Extract the (X, Y) coordinate from the center of the cell holding the provided text.  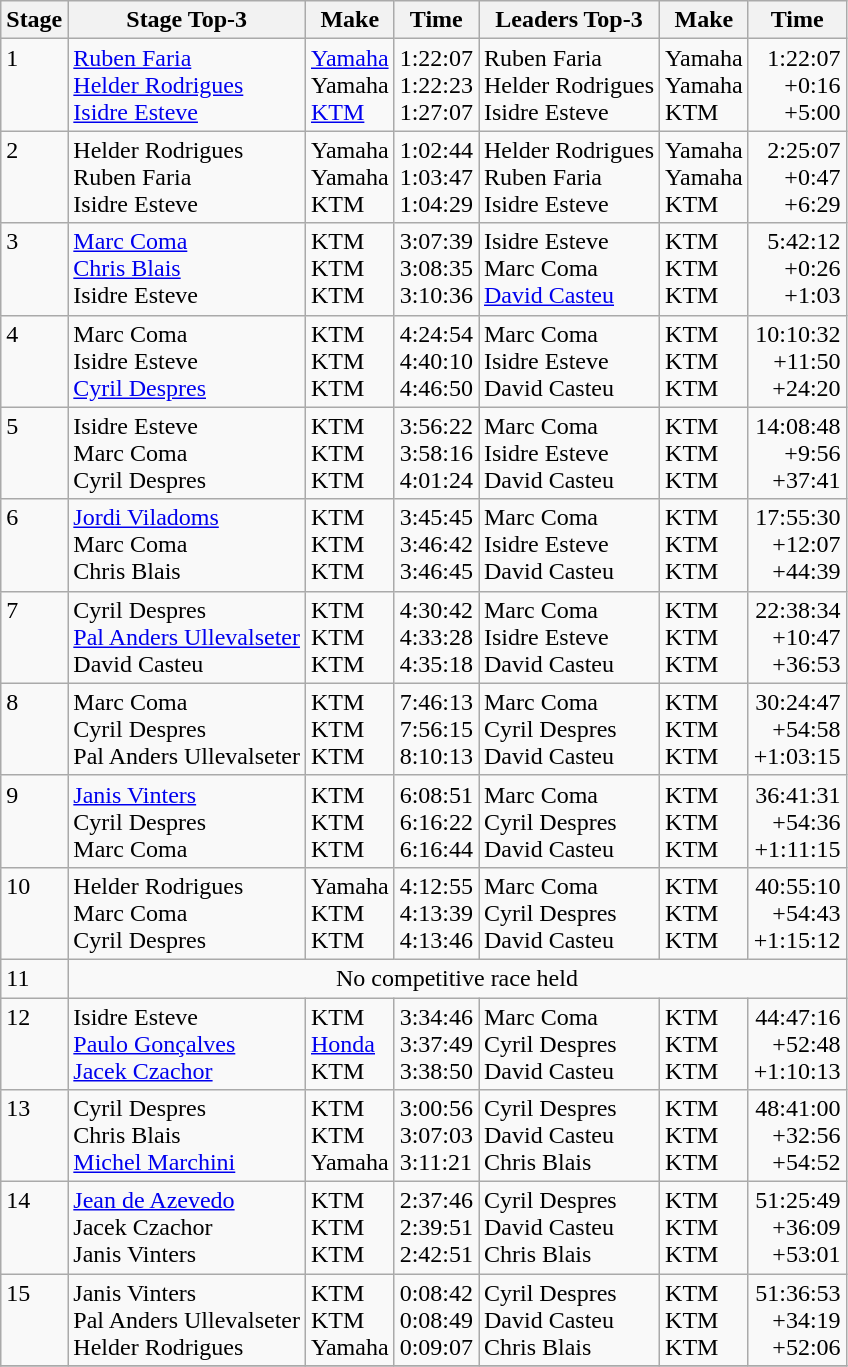
10:10:32+11:50+24:20 (797, 361)
Marc Coma Isidre Esteve Cyril Despres (187, 361)
40:55:10+54:43+1:15:12 (797, 913)
0:08:420:08:490:09:07 (436, 1320)
4:30:424:33:284:35:18 (436, 637)
30:24:47+54:58+1:03:15 (797, 729)
4:12:554:13:394:13:46 (436, 913)
KTMHondaKTM (350, 1044)
Isidre Esteve Paulo Gonçalves Jacek Czachor (187, 1044)
Jordi Viladoms Marc Coma Chris Blais (187, 545)
Stage Top-3 (187, 20)
Marc Coma Cyril Despres Pal Anders Ullevalseter (187, 729)
15 (34, 1320)
1 (34, 85)
4 (34, 361)
9 (34, 821)
5:42:12 +0:26 +1:03 (797, 269)
Cyril Despres Chris Blais Michel Marchini (187, 1136)
3:00:563:07:033:11:21 (436, 1136)
14 (34, 1228)
YamahaKTMKTM (350, 913)
Isidre Esteve Marc Coma Cyril Despres (187, 453)
Jean de Azevedo Jacek Czachor Janis Vinters (187, 1228)
2 (34, 177)
3:56:223:58:164:01:24 (436, 453)
6:08:516:16:226:16:44 (436, 821)
2:25:07 +0:47 +6:29 (797, 177)
3 (34, 269)
1:22:07 +0:16 +5:00 (797, 85)
Janis Vinters Cyril Despres Marc Coma (187, 821)
Helder Rodrigues Marc Coma Cyril Despres (187, 913)
1:22:071:22:231:27:07 (436, 85)
3:07:393:08:353:10:36 (436, 269)
Janis Vinters Pal Anders Ullevalseter Helder Rodrigues (187, 1320)
3:45:453:46:423:46:45 (436, 545)
2:37:462:39:512:42:51 (436, 1228)
Marc Coma Chris Blais Isidre Esteve (187, 269)
4:24:544:40:104:46:50 (436, 361)
No competitive race held (457, 978)
7 (34, 637)
22:38:34+10:47+36:53 (797, 637)
6 (34, 545)
3:34:463:37:493:38:50 (436, 1044)
7:46:137:56:158:10:13 (436, 729)
Cyril Despres Pal Anders Ullevalseter David Casteu (187, 637)
36:41:31+54:36+1:11:15 (797, 821)
44:47:16+52:48+1:10:13 (797, 1044)
Stage (34, 20)
5 (34, 453)
1:02:441:03:471:04:29 (436, 177)
13 (34, 1136)
11 (34, 978)
51:36:53+34:19+52:06 (797, 1320)
Isidre Esteve Marc Coma David Casteu (568, 269)
Leaders Top-3 (568, 20)
8 (34, 729)
10 (34, 913)
48:41:00+32:56+54:52 (797, 1136)
14:08:48+9:56+37:41 (797, 453)
51:25:49+36:09+53:01 (797, 1228)
17:55:30+12:07+44:39 (797, 545)
12 (34, 1044)
